Return [x, y] of the center of cell containing provided text 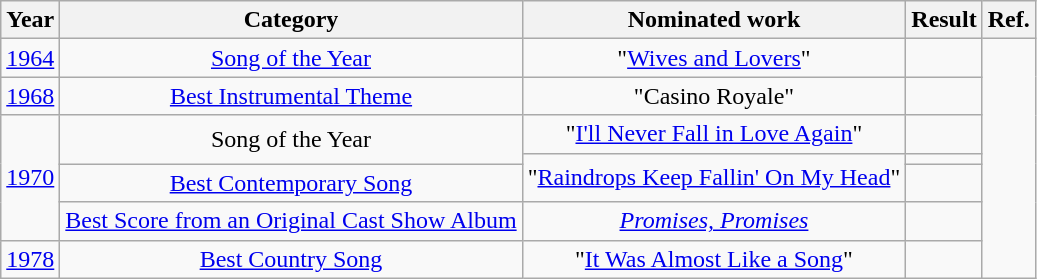
1970 [30, 178]
1978 [30, 259]
Best Score from an Original Cast Show Album [291, 221]
Year [30, 20]
"I'll Never Fall in Love Again" [714, 134]
Category [291, 20]
Best Instrumental Theme [291, 96]
"It Was Almost Like a Song" [714, 259]
"Wives and Lovers" [714, 58]
"Casino Royale" [714, 96]
Ref. [1008, 20]
1964 [30, 58]
"Raindrops Keep Fallin' On My Head" [714, 178]
Result [944, 20]
Best Contemporary Song [291, 183]
Best Country Song [291, 259]
Nominated work [714, 20]
1968 [30, 96]
Promises, Promises [714, 221]
